Search for the cell housing the specified text and yield its (X, Y) center coordinate. 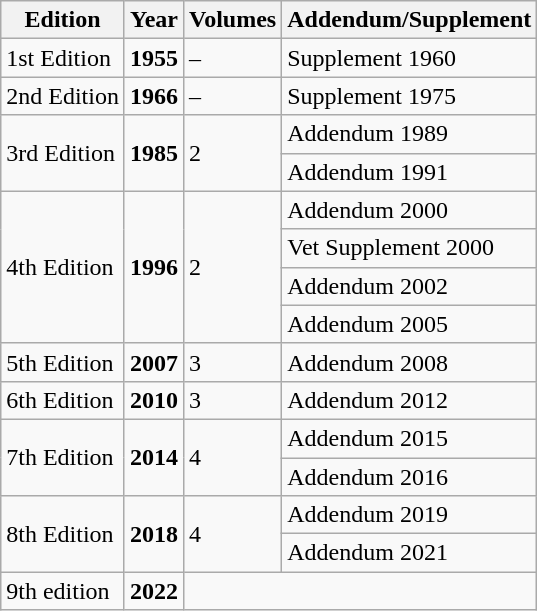
Addendum 2008 (410, 362)
1st Edition (63, 58)
5th Edition (63, 362)
8th Edition (63, 534)
Volumes (233, 20)
Supplement 1975 (410, 96)
Addendum 2019 (410, 515)
Addendum 2016 (410, 477)
1966 (154, 96)
Addendum 1991 (410, 172)
Addendum 2000 (410, 210)
Addendum 1989 (410, 134)
2007 (154, 362)
1985 (154, 153)
Year (154, 20)
Addendum/Supplement (410, 20)
7th Edition (63, 457)
2010 (154, 400)
Addendum 2021 (410, 553)
Addendum 2015 (410, 438)
2nd Edition (63, 96)
Addendum 2012 (410, 400)
Addendum 2002 (410, 286)
6th Edition (63, 400)
Vet Supplement 2000 (410, 248)
2014 (154, 457)
Addendum 2005 (410, 324)
4th Edition (63, 267)
3rd Edition (63, 153)
Edition (63, 20)
9th edition (63, 591)
Supplement 1960 (410, 58)
1955 (154, 58)
2022 (154, 591)
1996 (154, 267)
2018 (154, 534)
